Determine the (X, Y) coordinate at the center of the cell enclosing the given text.  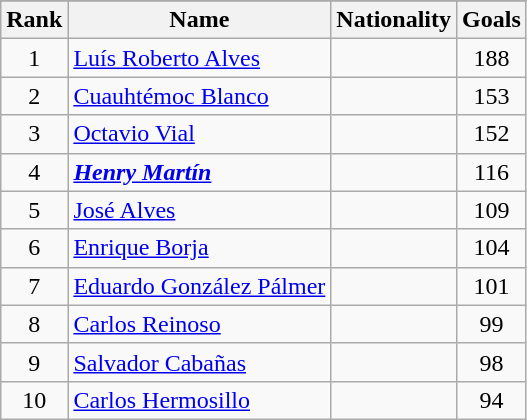
101 (492, 286)
Cuauhtémoc Blanco (200, 96)
Salvador Cabañas (200, 362)
7 (34, 286)
5 (34, 210)
10 (34, 400)
94 (492, 400)
8 (34, 324)
98 (492, 362)
104 (492, 248)
109 (492, 210)
Goals (492, 20)
Rank (34, 20)
2 (34, 96)
Carlos Hermosillo (200, 400)
Octavio Vial (200, 134)
188 (492, 58)
Carlos Reinoso (200, 324)
152 (492, 134)
Luís Roberto Alves (200, 58)
Eduardo González Pálmer (200, 286)
Nationality (394, 20)
9 (34, 362)
3 (34, 134)
Henry Martín (200, 172)
Name (200, 20)
99 (492, 324)
4 (34, 172)
6 (34, 248)
1 (34, 58)
José Alves (200, 210)
116 (492, 172)
Enrique Borja (200, 248)
153 (492, 96)
